Search for the cell housing the specified text and yield its (X, Y) center coordinate. 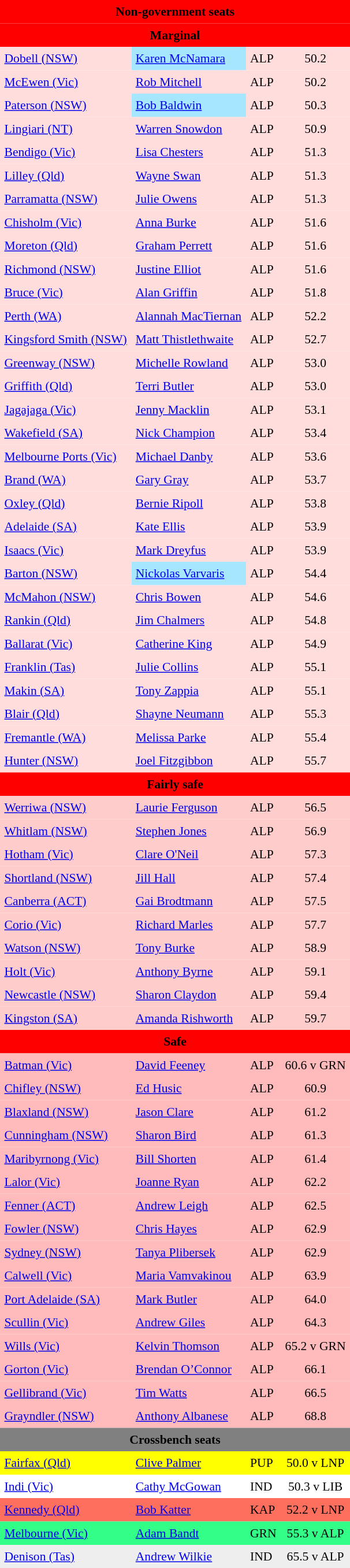
Julie Owens (188, 199)
Maribyrnong (Vic) (66, 1158)
53.8 (315, 503)
Corio (Vic) (66, 924)
Andrew Giles (188, 1322)
57.3 (315, 854)
Lalor (Vic) (66, 1182)
Tony Zappia (188, 690)
Bruce (Vic) (66, 292)
Bill Shorten (188, 1158)
Warren Snowdon (188, 128)
Jason Clare (188, 1111)
Mark Butler (188, 1299)
Dobell (NSW) (66, 58)
Justine Elliot (188, 269)
Laurie Ferguson (188, 807)
Michael Danby (188, 456)
Bob Baldwin (188, 105)
Gai Brodtmann (188, 901)
Kingsford Smith (NSW) (66, 339)
Adam Bandt (188, 1533)
64.0 (315, 1299)
Sharon Claydon (188, 995)
Wakefield (SA) (66, 433)
59.1 (315, 971)
Griffith (Qld) (66, 386)
53.7 (315, 480)
59.7 (315, 1018)
Rankin (Qld) (66, 620)
60.9 (315, 1088)
Chisholm (Vic) (66, 222)
54.6 (315, 596)
Karen McNamara (188, 58)
57.4 (315, 877)
Gorton (Vic) (66, 1369)
Blaxland (NSW) (66, 1111)
52.2 v LNP (315, 1510)
Calwell (Vic) (66, 1276)
54.9 (315, 643)
Non-government seats (175, 12)
Port Adelaide (SA) (66, 1299)
Fremantle (WA) (66, 737)
Ed Husic (188, 1088)
59.4 (315, 995)
Lisa Chesters (188, 152)
Ballarat (Vic) (66, 643)
Maria Vamvakinou (188, 1276)
Terri Butler (188, 386)
63.9 (315, 1276)
Jill Hall (188, 877)
Clive Palmer (188, 1463)
McEwen (Vic) (66, 81)
Michelle Rowland (188, 362)
Mark Dreyfus (188, 550)
66.1 (315, 1369)
Clare O'Neil (188, 854)
66.5 (315, 1392)
Chifley (NSW) (66, 1088)
Gary Gray (188, 480)
Greenway (NSW) (66, 362)
Hunter (NSW) (66, 761)
62.2 (315, 1182)
60.6 v GRN (315, 1065)
50.9 (315, 128)
61.2 (315, 1111)
Wayne Swan (188, 175)
68.8 (315, 1416)
Melissa Parke (188, 737)
Joanne Ryan (188, 1182)
Crossbench seats (175, 1439)
Paterson (NSW) (66, 105)
Stephen Jones (188, 831)
Holt (Vic) (66, 971)
61.4 (315, 1158)
Watson (NSW) (66, 948)
Nickolas Varvaris (188, 573)
51.8 (315, 292)
53.1 (315, 409)
Blair (Qld) (66, 714)
57.7 (315, 924)
Brand (WA) (66, 480)
56.9 (315, 831)
Fenner (ACT) (66, 1205)
Makin (SA) (66, 690)
Cathy McGowan (188, 1486)
54.8 (315, 620)
Tim Watts (188, 1392)
Tony Burke (188, 948)
Fowler (NSW) (66, 1229)
55.3 (315, 714)
65.5 v ALP (315, 1556)
Alan Griffin (188, 292)
Richard Marles (188, 924)
57.5 (315, 901)
53.4 (315, 433)
Andrew Leigh (188, 1205)
Kingston (SA) (66, 1018)
Kate Ellis (188, 527)
Parramatta (NSW) (66, 199)
GRN (263, 1533)
Indi (Vic) (66, 1486)
Chris Hayes (188, 1229)
Moreton (Qld) (66, 246)
Anthony Albanese (188, 1416)
Richmond (NSW) (66, 269)
Bernie Ripoll (188, 503)
55.7 (315, 761)
Gellibrand (Vic) (66, 1392)
Fairfax (Qld) (66, 1463)
54.4 (315, 573)
Oxley (Qld) (66, 503)
Sharon Bird (188, 1135)
Julie Collins (188, 667)
Anna Burke (188, 222)
Barton (NSW) (66, 573)
Denison (Tas) (66, 1556)
McMahon (NSW) (66, 596)
Anthony Byrne (188, 971)
55.3 v ALP (315, 1533)
58.9 (315, 948)
Alannah MacTiernan (188, 316)
Brendan O’Connor (188, 1369)
Grayndler (NSW) (66, 1416)
Jagajaga (Vic) (66, 409)
PUP (263, 1463)
56.5 (315, 807)
Bendigo (Vic) (66, 152)
Marginal (175, 35)
Sydney (NSW) (66, 1252)
Cunningham (NSW) (66, 1135)
Kennedy (Qld) (66, 1510)
Graham Perrett (188, 246)
65.2 v GRN (315, 1345)
Perth (WA) (66, 316)
50.0 v LNP (315, 1463)
Melbourne Ports (Vic) (66, 456)
Shortland (NSW) (66, 877)
Franklin (Tas) (66, 667)
Melbourne (Vic) (66, 1533)
50.3 v LIB (315, 1486)
Lilley (Qld) (66, 175)
Adelaide (SA) (66, 527)
Whitlam (NSW) (66, 831)
55.4 (315, 737)
52.2 (315, 316)
Jenny Macklin (188, 409)
64.3 (315, 1322)
Fairly safe (175, 784)
Tanya Plibersek (188, 1252)
Rob Mitchell (188, 81)
KAP (263, 1510)
Joel Fitzgibbon (188, 761)
52.7 (315, 339)
David Feeney (188, 1065)
Safe (175, 1041)
Wills (Vic) (66, 1345)
53.6 (315, 456)
Catherine King (188, 643)
Shayne Neumann (188, 714)
Amanda Rishworth (188, 1018)
Andrew Wilkie (188, 1556)
Newcastle (NSW) (66, 995)
Bob Katter (188, 1510)
Hotham (Vic) (66, 854)
Kelvin Thomson (188, 1345)
Scullin (Vic) (66, 1322)
Canberra (ACT) (66, 901)
61.3 (315, 1135)
Chris Bowen (188, 596)
Nick Champion (188, 433)
Werriwa (NSW) (66, 807)
50.3 (315, 105)
Matt Thistlethwaite (188, 339)
Batman (Vic) (66, 1065)
62.5 (315, 1205)
Lingiari (NT) (66, 128)
Jim Chalmers (188, 620)
Isaacs (Vic) (66, 550)
